Provide the [X, Y] coordinate of the cell's center where the given text is located.  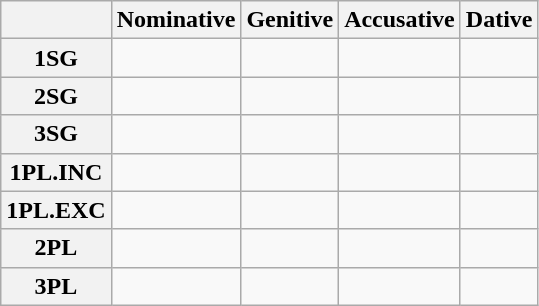
1PL.EXC [56, 210]
Accusative [400, 20]
3SG [56, 134]
Dative [499, 20]
3PL [56, 286]
2SG [56, 96]
2PL [56, 248]
Nominative [176, 20]
Genitive [290, 20]
1SG [56, 58]
1PL.INC [56, 172]
